Find where the given text appears and provide that cell's center as [x, y] coordinate. 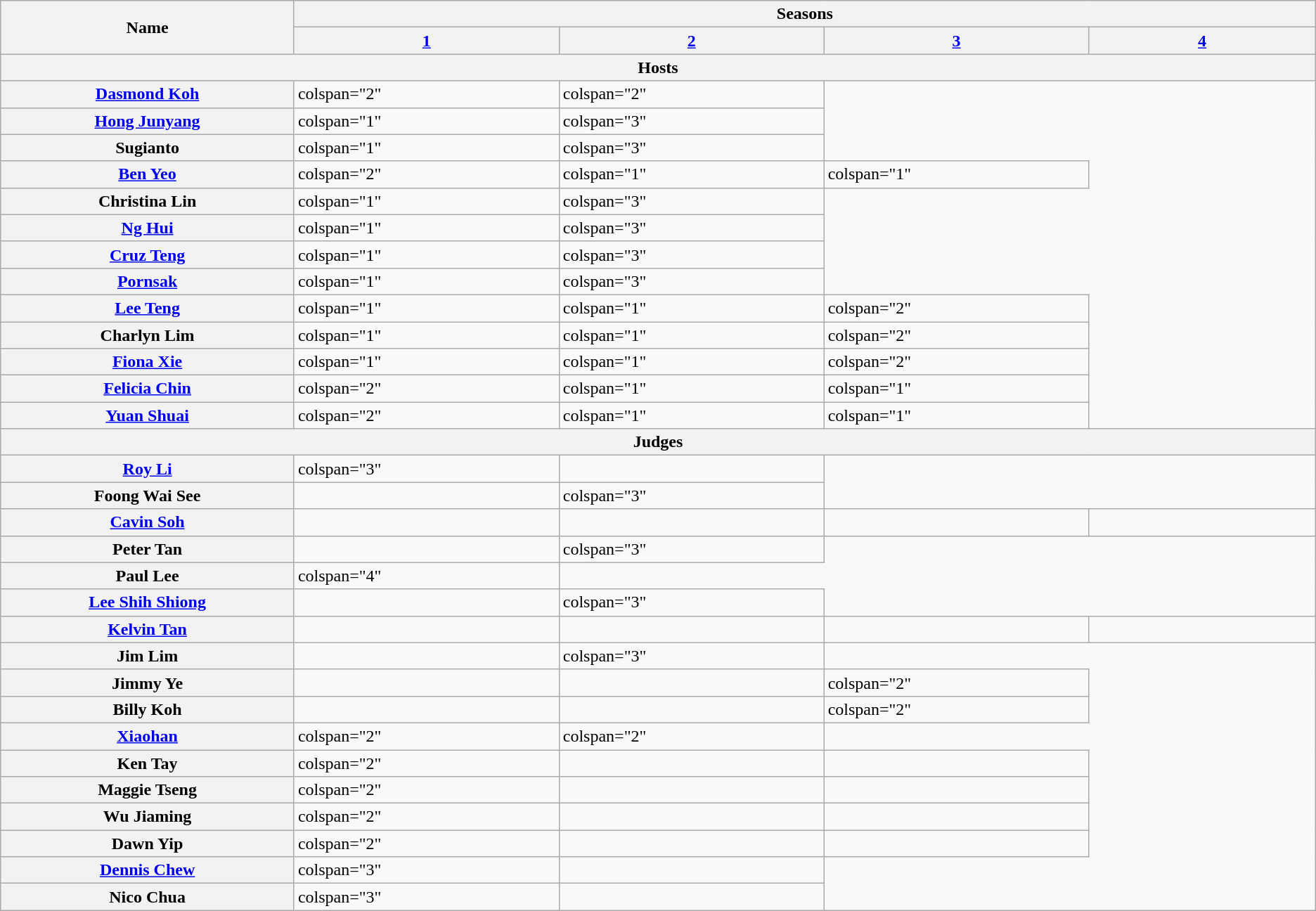
Seasons [804, 14]
Peter Tan [148, 549]
Paul Lee [148, 576]
2 [692, 41]
Ng Hui [148, 228]
Cruz Teng [148, 254]
Nico Chua [148, 897]
Lee Shih Shiong [148, 602]
Hosts [658, 67]
Roy Li [148, 469]
Sugianto [148, 148]
Fiona Xie [148, 362]
Yuan Shuai [148, 415]
Judges [658, 442]
Pornsak [148, 281]
Felicia Chin [148, 389]
Name [148, 27]
Christina Lin [148, 201]
Dennis Chew [148, 870]
Cavin Soh [148, 522]
1 [426, 41]
Foong Wai See [148, 496]
4 [1202, 41]
Ben Yeo [148, 174]
Hong Junyang [148, 121]
colspan="4" [426, 576]
3 [956, 41]
Ken Tay [148, 763]
Wu Jiaming [148, 817]
Dawn Yip [148, 844]
Maggie Tseng [148, 790]
Charlyn Lim [148, 335]
Dasmond Koh [148, 94]
Lee Teng [148, 308]
Jimmy Ye [148, 683]
Billy Koh [148, 709]
Kelvin Tan [148, 629]
Jim Lim [148, 656]
Xiaohan [148, 736]
